For the text-containing cell, return its midpoint in (x, y) coordinate format. 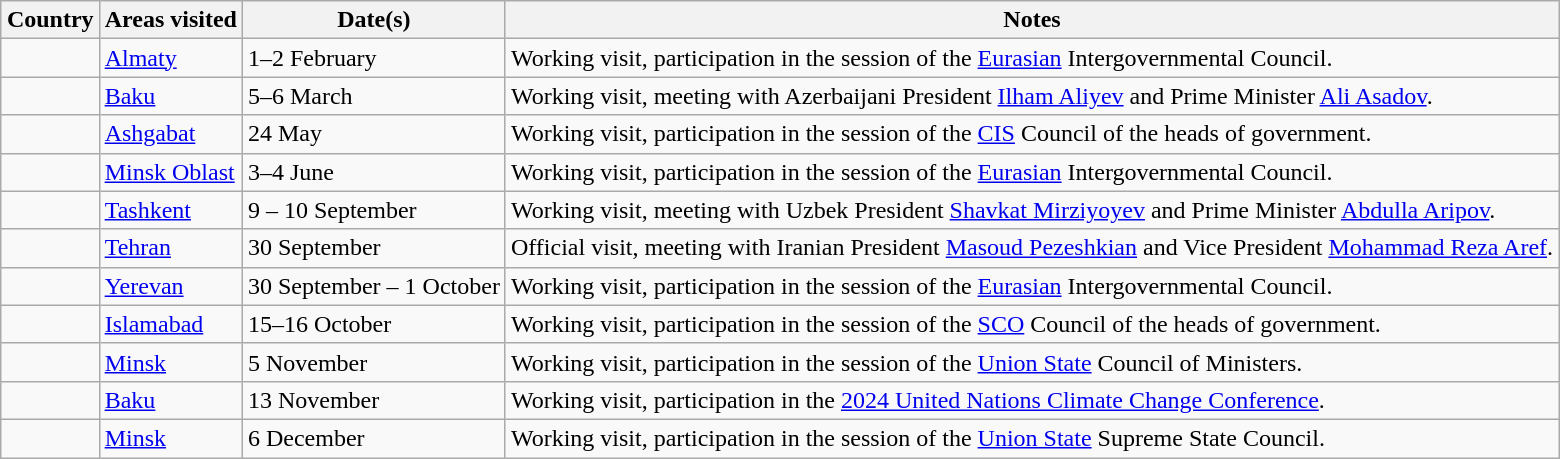
Working visit, participation in the session of the Union State Council of Ministers. (1032, 362)
Working visit, participation in the session of the SCO Council of the heads of government. (1032, 324)
Areas visited (170, 20)
15–16 October (374, 324)
24 May (374, 134)
Country (50, 20)
30 September (374, 248)
Tehran (170, 248)
9 – 10 September (374, 210)
Notes (1032, 20)
Yerevan (170, 286)
Islamabad (170, 324)
6 December (374, 438)
Working visit, participation in the session of the Union State Supreme State Council. (1032, 438)
1–2 February (374, 58)
Almaty (170, 58)
Ashgabat (170, 134)
Minsk Oblast (170, 172)
5 November (374, 362)
Working visit, meeting with Uzbek President Shavkat Mirziyoyev and Prime Minister Abdulla Aripov. (1032, 210)
5–6 March (374, 96)
Tashkent (170, 210)
3–4 June (374, 172)
Official visit, meeting with Iranian President Masoud Pezeshkian and Vice President Mohammad Reza Aref. (1032, 248)
13 November (374, 400)
Date(s) (374, 20)
Working visit, meeting with Azerbaijani President Ilham Aliyev and Prime Minister Ali Asadov. (1032, 96)
Working visit, participation in the session of the CIS Council of the heads of government. (1032, 134)
Working visit, participation in the 2024 United Nations Climate Change Conference. (1032, 400)
30 September – 1 October (374, 286)
